Extract the (X, Y) coordinate from the center of the cell holding the provided text.  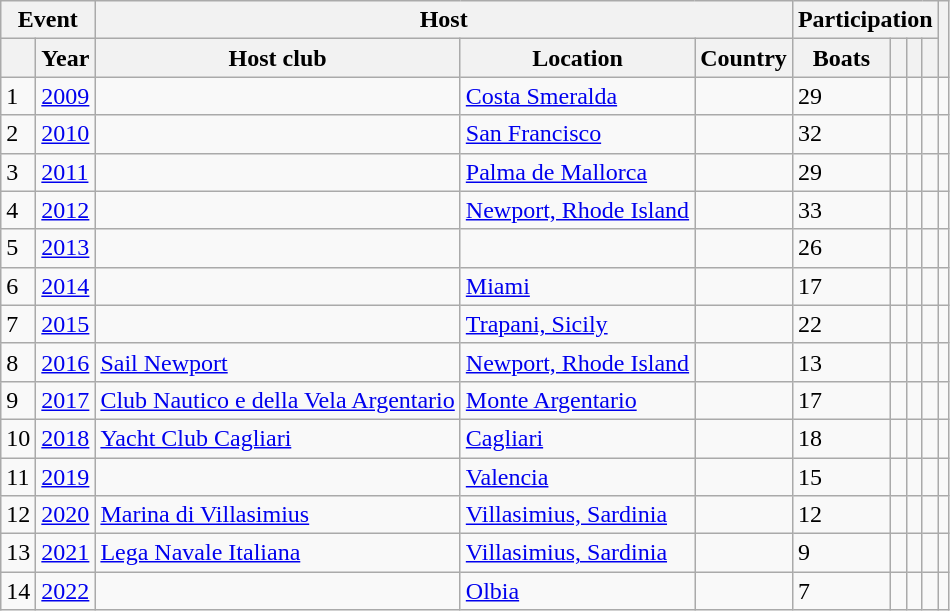
Valencia (577, 477)
Olbia (577, 591)
3 (18, 172)
10 (18, 438)
2009 (66, 96)
Palma de Mallorca (577, 172)
2012 (66, 210)
2021 (66, 553)
32 (841, 134)
Lega Navale Italiana (278, 553)
Event (48, 20)
6 (18, 286)
2016 (66, 362)
1 (18, 96)
2010 (66, 134)
Participation (865, 20)
Monte Argentario (577, 400)
Host (444, 20)
11 (18, 477)
Sail Newport (278, 362)
8 (18, 362)
2011 (66, 172)
Miami (577, 286)
2017 (66, 400)
22 (841, 324)
Location (577, 58)
Country (744, 58)
2020 (66, 515)
Yacht Club Cagliari (278, 438)
Host club (278, 58)
2013 (66, 248)
15 (841, 477)
Boats (841, 58)
2 (18, 134)
Cagliari (577, 438)
2015 (66, 324)
14 (18, 591)
26 (841, 248)
33 (841, 210)
2022 (66, 591)
San Francisco (577, 134)
2014 (66, 286)
4 (18, 210)
18 (841, 438)
Year (66, 58)
Trapani, Sicily (577, 324)
Marina di Villasimius (278, 515)
Costa Smeralda (577, 96)
2019 (66, 477)
2018 (66, 438)
5 (18, 248)
Club Nautico e della Vela Argentario (278, 400)
